For the text-containing cell, return its midpoint in [x, y] coordinate format. 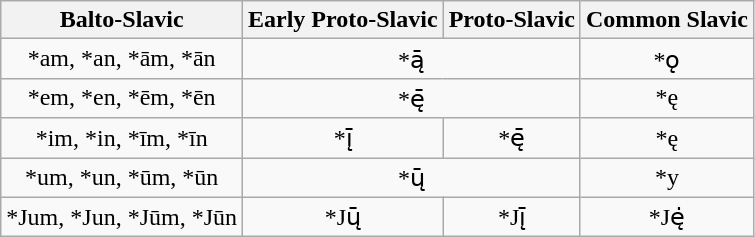
*Jų̄ [344, 217]
*em, *en, *ēm, *ēn [122, 98]
*ǫ [666, 59]
*ų̄ [412, 178]
*um, *un, *ūm, *ūn [122, 178]
*Jum, *Jun, *Jūm, *Jūn [122, 217]
*am, *an, *ām, *ān [122, 59]
Balto-Slavic [122, 20]
*ą̄ [412, 59]
*į̄ [344, 138]
Proto-Slavic [512, 20]
*im, *in, *īm, *īn [122, 138]
Common Slavic [666, 20]
Early Proto-Slavic [344, 20]
*y [666, 178]
*Jį̄ [512, 217]
*Ję̇ [666, 217]
